For the text-containing cell, return its midpoint in (X, Y) coordinate format. 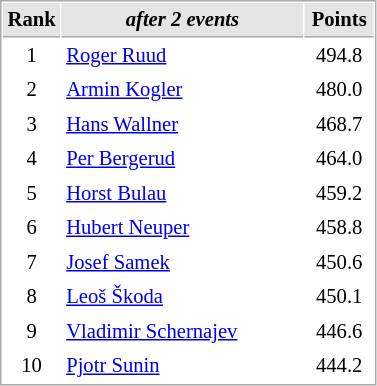
Vladimir Schernajev (183, 332)
8 (32, 296)
4 (32, 158)
Hubert Neuper (183, 228)
450.6 (340, 262)
480.0 (340, 90)
5 (32, 194)
Rank (32, 20)
9 (32, 332)
Josef Samek (183, 262)
468.7 (340, 124)
446.6 (340, 332)
Pjotr Sunin (183, 366)
450.1 (340, 296)
7 (32, 262)
Horst Bulau (183, 194)
Leoš Škoda (183, 296)
10 (32, 366)
Armin Kogler (183, 90)
464.0 (340, 158)
458.8 (340, 228)
6 (32, 228)
1 (32, 56)
Per Bergerud (183, 158)
after 2 events (183, 20)
3 (32, 124)
2 (32, 90)
444.2 (340, 366)
Hans Wallner (183, 124)
Roger Ruud (183, 56)
494.8 (340, 56)
Points (340, 20)
459.2 (340, 194)
